Output the (x, y) coordinate of the center of the cell containing the given text.  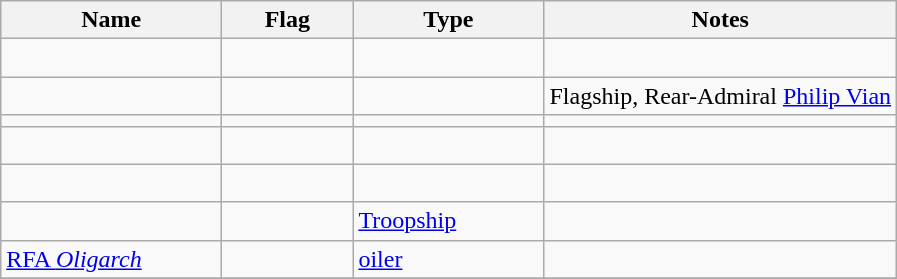
Flagship, Rear-Admiral Philip Vian (720, 96)
Name (112, 20)
RFA Oligarch (112, 259)
oiler (448, 259)
Troopship (448, 221)
Flag (288, 20)
Notes (720, 20)
Type (448, 20)
